Provide the [X, Y] coordinate of the cell's center where the given text is located.  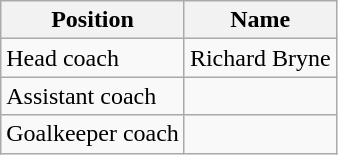
Head coach [93, 58]
Goalkeeper coach [93, 134]
Name [260, 20]
Richard Bryne [260, 58]
Position [93, 20]
Assistant coach [93, 96]
